Extract the (x, y) coordinate from the center of the cell holding the provided text.  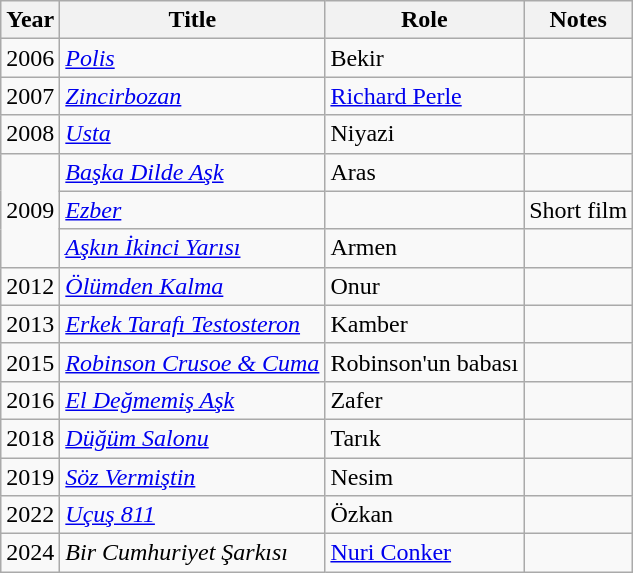
Robinson'un babası (424, 362)
Aras (424, 172)
Kamber (424, 324)
Bir Cumhuriyet Şarkısı (192, 553)
2006 (30, 58)
Title (192, 20)
Ezber (192, 210)
2024 (30, 553)
Zincirbozan (192, 96)
2009 (30, 210)
Ölümden Kalma (192, 286)
2008 (30, 134)
2013 (30, 324)
Armen (424, 248)
Short film (578, 210)
Usta (192, 134)
Uçuş 811 (192, 515)
2016 (30, 400)
Erkek Tarafı Testosteron (192, 324)
Richard Perle (424, 96)
Robinson Crusoe & Cuma (192, 362)
Polis (192, 58)
Aşkın İkinci Yarısı (192, 248)
Başka Dilde Aşk (192, 172)
2012 (30, 286)
Onur (424, 286)
Nuri Conker (424, 553)
El Değmemiş Aşk (192, 400)
Year (30, 20)
2022 (30, 515)
2019 (30, 477)
Bekir (424, 58)
2007 (30, 96)
Tarık (424, 438)
Düğüm Salonu (192, 438)
2015 (30, 362)
Role (424, 20)
Notes (578, 20)
Özkan (424, 515)
Zafer (424, 400)
2018 (30, 438)
Nesim (424, 477)
Söz Vermiştin (192, 477)
Niyazi (424, 134)
